From the cell containing the given text, extract its center point as [x, y] coordinate. 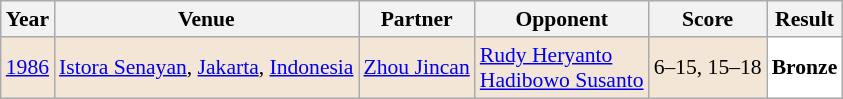
Zhou Jincan [417, 68]
Year [28, 19]
Result [805, 19]
1986 [28, 68]
6–15, 15–18 [708, 68]
Score [708, 19]
Opponent [562, 19]
Rudy Heryanto Hadibowo Susanto [562, 68]
Istora Senayan, Jakarta, Indonesia [206, 68]
Venue [206, 19]
Bronze [805, 68]
Partner [417, 19]
